Detect which cell encompasses the target text, then output its [X, Y] center coordinate. 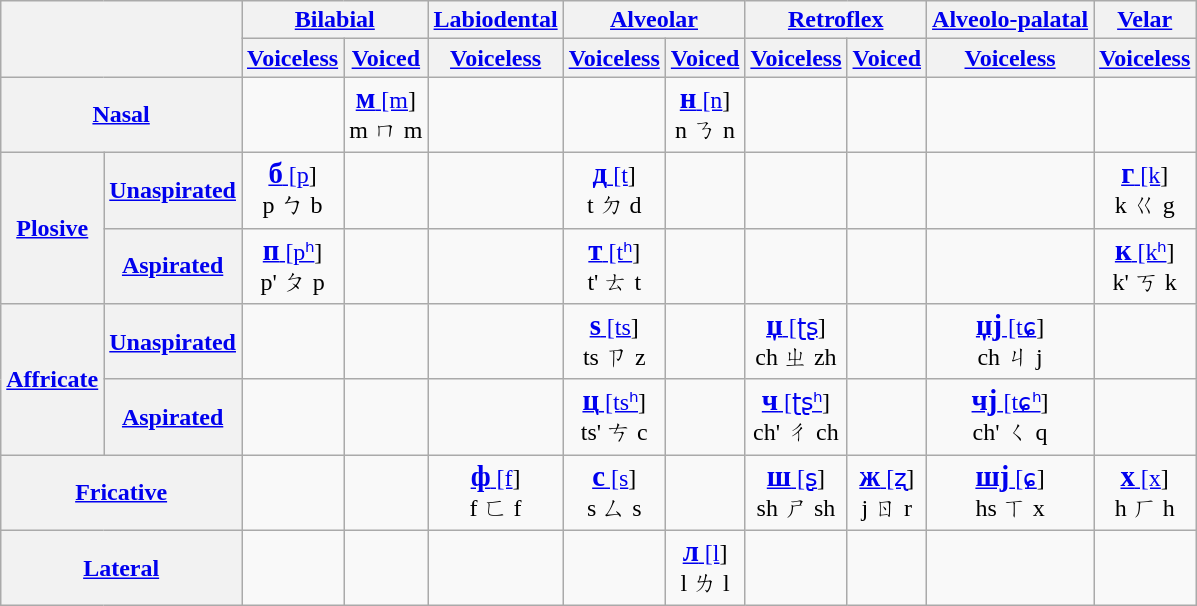
Alveolar [654, 20]
т [tʰ]t' ㄊ t [614, 266]
џ [ʈʂ]ch ㄓ zh [796, 342]
п [pʰ]p' ㄆ p [293, 266]
к [kʰ]k' ㄎ k [1145, 266]
Lateral [122, 568]
Velar [1145, 20]
чј [tɕʰ]ch' ㄑ q [1010, 417]
џј [tɕ]ch ㄐ j [1010, 342]
Labiodental [496, 20]
Bilabial [336, 20]
б [p]p ㄅ b [293, 190]
Retroflex [836, 20]
Nasal [122, 115]
ж [ʐ]j ㄖ r [887, 493]
н [n]n ㄋ n [705, 115]
Fricative [122, 493]
г [k]k ㄍ g [1145, 190]
ч [ʈʂʰ]ch' ㄔ ch [796, 417]
Alveolo-palatal [1010, 20]
Affricate [52, 380]
ц [tsʰ]ts' ㄘ c [614, 417]
ф [f]f ㄈ f [496, 493]
ш [ʂ]sh ㄕ sh [796, 493]
шј [ɕ]hs ㄒ x [1010, 493]
х [x]h ㄏ h [1145, 493]
м [m]m ㄇ m [386, 115]
ѕ [ts]ts ㄗ z [614, 342]
с [s]s ㄙ s [614, 493]
Plosive [52, 228]
л [l]l ㄌ l [705, 568]
д [t]t ㄉ d [614, 190]
